Determine the [X, Y] coordinate at the center of the cell enclosing the given text.  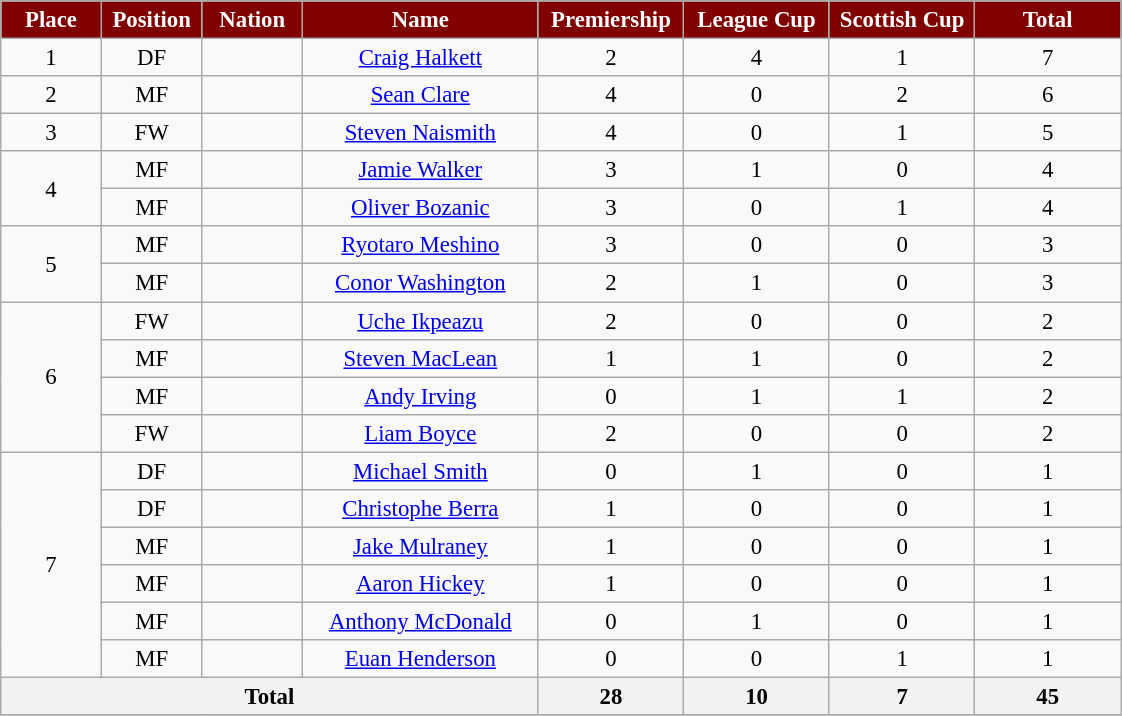
Jamie Walker [421, 170]
Place [52, 20]
Christophe Berra [421, 509]
League Cup [757, 20]
Michael Smith [421, 471]
Oliver Bozanic [421, 208]
10 [757, 697]
Premiership [611, 20]
Liam Boyce [421, 433]
Anthony McDonald [421, 621]
Scottish Cup [902, 20]
Jake Mulraney [421, 546]
Andy Irving [421, 396]
Name [421, 20]
Steven Naismith [421, 133]
Ryotaro Meshino [421, 245]
Uche Ikpeazu [421, 321]
28 [611, 697]
Euan Henderson [421, 659]
Nation [252, 20]
Sean Clare [421, 95]
Craig Halkett [421, 58]
Aaron Hickey [421, 584]
Position [152, 20]
Conor Washington [421, 283]
Steven MacLean [421, 358]
45 [1048, 697]
